Output the [X, Y] coordinate of the center of the cell containing the given text.  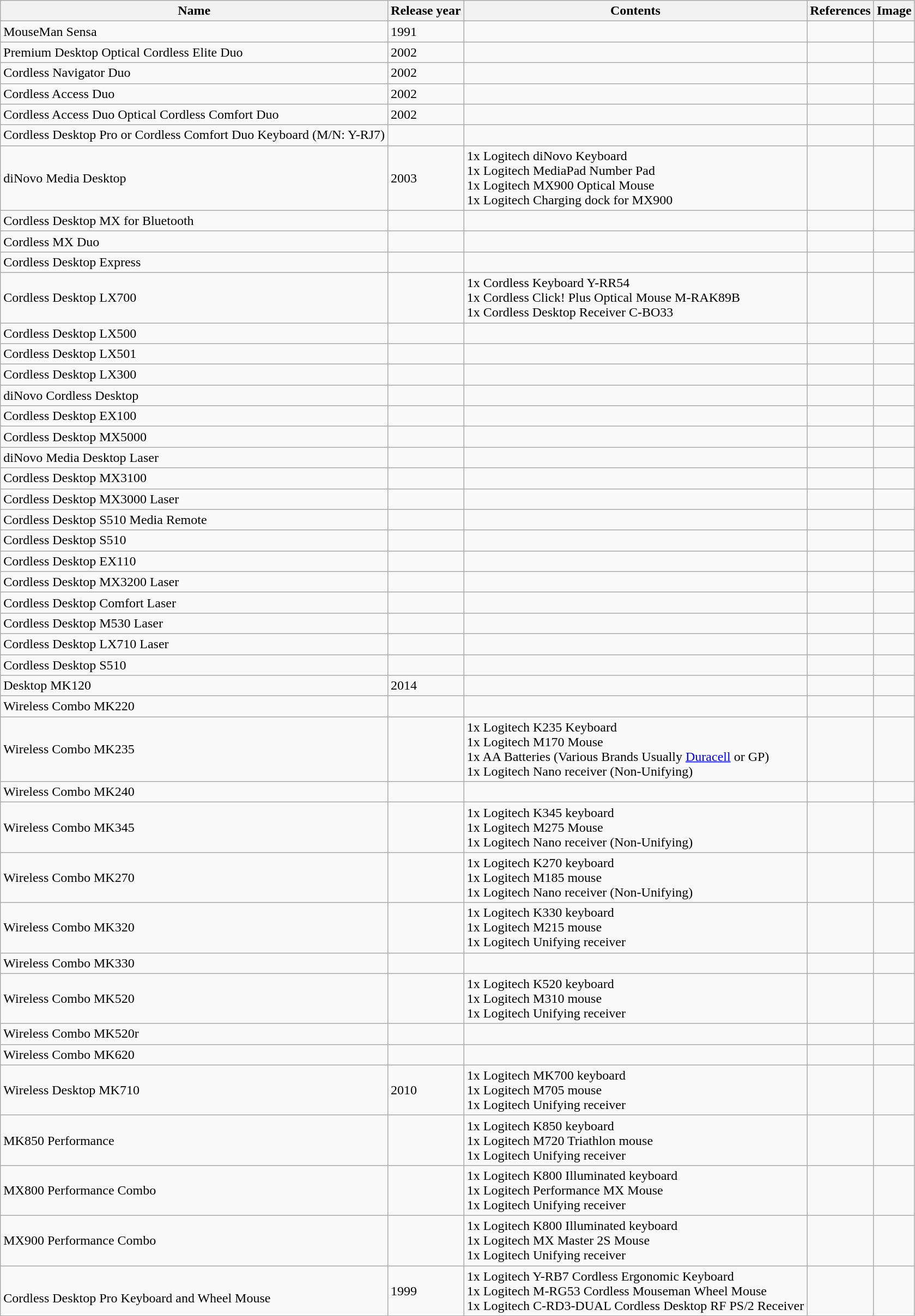
Cordless Desktop MX3200 Laser [194, 582]
Wireless Combo MK270 [194, 878]
diNovo Media Desktop [194, 178]
Wireless Combo MK235 [194, 750]
1x Logitech Y-RB7 Cordless Ergonomic Keyboard1x Logitech M-RG53 Cordless Mouseman Wheel Mouse1x Logitech C-RD3-DUAL Cordless Desktop RF PS/2 Receiver [635, 1291]
1x Logitech K520 keyboard1x Logitech M310 mouse1x Logitech Unifying receiver [635, 998]
Wireless Combo MK330 [194, 963]
Cordless Desktop Express [194, 262]
diNovo Cordless Desktop [194, 395]
Cordless Desktop LX700 [194, 297]
MX800 Performance Combo [194, 1190]
2014 [426, 686]
Cordless Desktop Pro or Cordless Comfort Duo Keyboard (M/N: Y-RJ7) [194, 135]
Wireless Combo MK220 [194, 706]
Cordless Desktop LX500 [194, 333]
Cordless Desktop MX5000 [194, 437]
Cordless Desktop MX3000 Laser [194, 499]
Wireless Combo MK240 [194, 792]
Cordless Desktop EX100 [194, 416]
1x Logitech K800 Illuminated keyboard1x Logitech Performance MX Mouse1x Logitech Unifying receiver [635, 1190]
Cordless Desktop Comfort Laser [194, 602]
Cordless Desktop LX501 [194, 354]
Name [194, 11]
1x Logitech K270 keyboard1x Logitech M185 mouse1x Logitech Nano receiver (Non-Unifying) [635, 878]
Cordless Desktop LX710 Laser [194, 644]
1x Logitech K345 keyboard1x Logitech M275 Mouse1x Logitech Nano receiver (Non-Unifying) [635, 827]
1999 [426, 1291]
Cordless Desktop EX110 [194, 561]
Premium Desktop Optical Cordless Elite Duo [194, 52]
Wireless Combo MK520r [194, 1034]
Cordless Desktop LX300 [194, 375]
1x Logitech diNovo Keyboard1x Logitech MediaPad Number Pad1x Logitech MX900 Optical Mouse1x Logitech Charging dock for MX900 [635, 178]
Cordless MX Duo [194, 241]
2010 [426, 1090]
Cordless Access Duo Optical Cordless Comfort Duo [194, 114]
Release year [426, 11]
Wireless Desktop MK710 [194, 1090]
Contents [635, 11]
1x Logitech K330 keyboard1x Logitech M215 mouse1x Logitech Unifying receiver [635, 928]
1x Logitech K850 keyboard1x Logitech M720 Triathlon mouse1x Logitech Unifying receiver [635, 1140]
References [840, 11]
Cordless Desktop MX3100 [194, 478]
Cordless Desktop MX for Bluetooth [194, 221]
1x Logitech K235 Keyboard1x Logitech M170 Mouse1x AA Batteries (Various Brands Usually Duracell or GP)1x Logitech Nano receiver (Non-Unifying) [635, 750]
Cordless Access Duo [194, 94]
1991 [426, 32]
Cordless Desktop M530 Laser [194, 623]
diNovo Media Desktop Laser [194, 458]
1x Logitech MK700 keyboard1x Logitech M705 mouse1x Logitech Unifying receiver [635, 1090]
1x Cordless Keyboard Y-RR541x Cordless Click! Plus Optical Mouse M-RAK89B1x Cordless Desktop Receiver C-BO33 [635, 297]
Wireless Combo MK520 [194, 998]
Wireless Combo MK320 [194, 928]
Cordless Desktop Pro Keyboard and Wheel Mouse [194, 1291]
Image [894, 11]
MX900 Performance Combo [194, 1240]
Cordless Navigator Duo [194, 73]
1x Logitech K800 Illuminated keyboard1x Logitech MX Master 2S Mouse1x Logitech Unifying receiver [635, 1240]
Desktop MK120 [194, 686]
2003 [426, 178]
Cordless Desktop S510 Media Remote [194, 520]
MK850 Performance [194, 1140]
Wireless Combo MK345 [194, 827]
Wireless Combo MK620 [194, 1055]
MouseMan Sensa [194, 32]
